Detect which cell encompasses the target text, then output its [x, y] center coordinate. 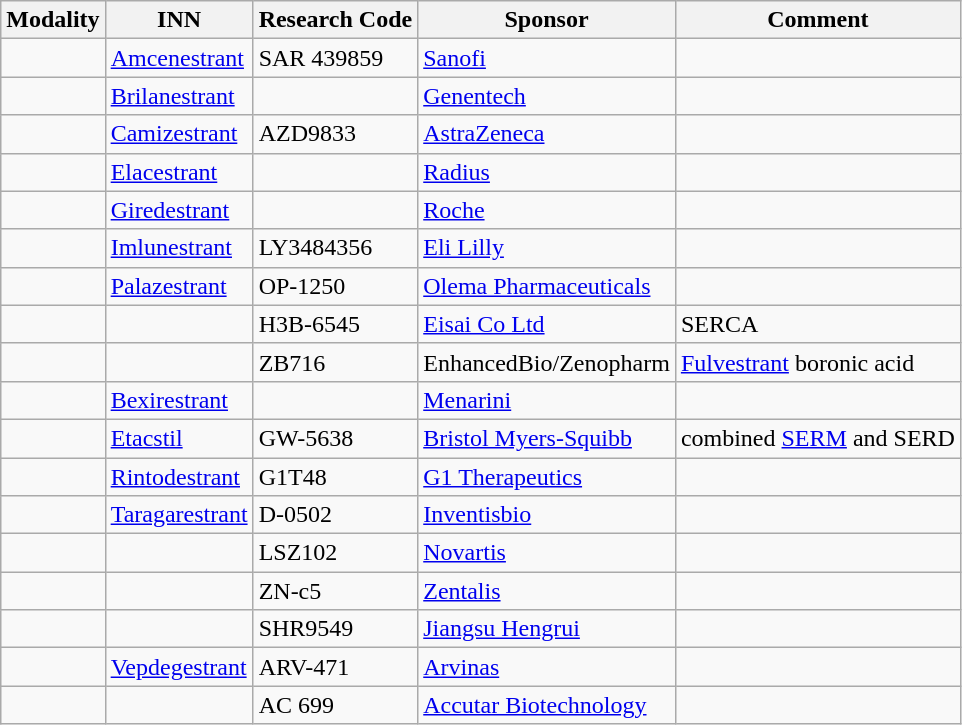
G1T48 [336, 477]
AC 699 [336, 705]
Giredestrant [179, 210]
LSZ102 [336, 553]
Novartis [547, 553]
Research Code [336, 20]
SHR9549 [336, 629]
Fulvestrant boronic acid [818, 362]
OP-1250 [336, 286]
ARV-471 [336, 667]
AstraZeneca [547, 134]
Imlunestrant [179, 248]
Etacstil [179, 438]
AZD9833 [336, 134]
Eisai Co Ltd [547, 324]
Radius [547, 172]
Brilanestrant [179, 96]
G1 Therapeutics [547, 477]
Palazestrant [179, 286]
LY3484356 [336, 248]
ZB716 [336, 362]
INN [179, 20]
Sanofi [547, 58]
ZN-c5 [336, 591]
Genentech [547, 96]
D-0502 [336, 515]
Roche [547, 210]
Amcenestrant [179, 58]
Comment [818, 20]
GW-5638 [336, 438]
Camizestrant [179, 134]
Arvinas [547, 667]
SAR 439859 [336, 58]
Taragarestrant [179, 515]
Zentalis [547, 591]
Eli Lilly [547, 248]
Inventisbio [547, 515]
SERCA [818, 324]
H3B-6545 [336, 324]
Modality [53, 20]
Elacestrant [179, 172]
Bristol Myers-Squibb [547, 438]
Accutar Biotechnology [547, 705]
Jiangsu Hengrui [547, 629]
Bexirestrant [179, 400]
Sponsor [547, 20]
Rintodestrant [179, 477]
Menarini [547, 400]
combined SERM and SERD [818, 438]
Vepdegestrant [179, 667]
EnhancedBio/Zenopharm [547, 362]
Olema Pharmaceuticals [547, 286]
